Scan for the cell matching the given text and deliver its [X, Y] coordinate at center. 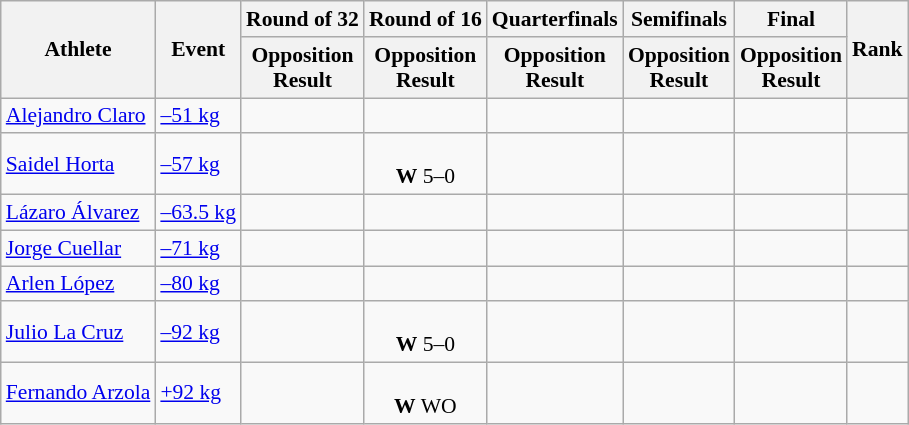
–71 kg [198, 248]
–63.5 kg [198, 213]
Rank [878, 50]
W WO [426, 394]
Lázaro Álvarez [78, 213]
Jorge Cuellar [78, 248]
Final [791, 19]
Julio La Cruz [78, 332]
Round of 32 [302, 19]
Fernando Arzola [78, 394]
–51 kg [198, 116]
Event [198, 50]
Arlen López [78, 284]
Semifinals [679, 19]
Alejandro Claro [78, 116]
–80 kg [198, 284]
+92 kg [198, 394]
–57 kg [198, 164]
–92 kg [198, 332]
Quarterfinals [555, 19]
Saidel Horta [78, 164]
Round of 16 [426, 19]
Athlete [78, 50]
